Output the (x, y) coordinate of the center of the cell containing the given text.  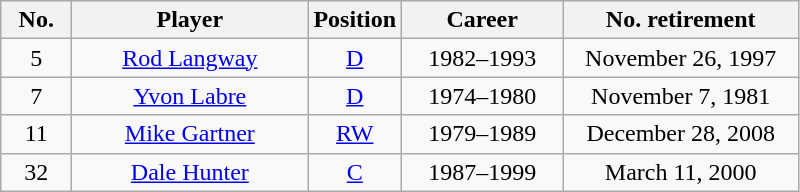
7 (36, 96)
Rod Langway (190, 58)
1982–1993 (482, 58)
Mike Gartner (190, 134)
No. retirement (681, 20)
March 11, 2000 (681, 172)
December 28, 2008 (681, 134)
1987–1999 (482, 172)
November 7, 1981 (681, 96)
Career (482, 20)
11 (36, 134)
Dale Hunter (190, 172)
1974–1980 (482, 96)
RW (355, 134)
Position (355, 20)
No. (36, 20)
32 (36, 172)
Yvon Labre (190, 96)
5 (36, 58)
C (355, 172)
Player (190, 20)
1979–1989 (482, 134)
November 26, 1997 (681, 58)
